Pinpoint the cell where the given text exists, returning its [x, y] midpoint coordinate. 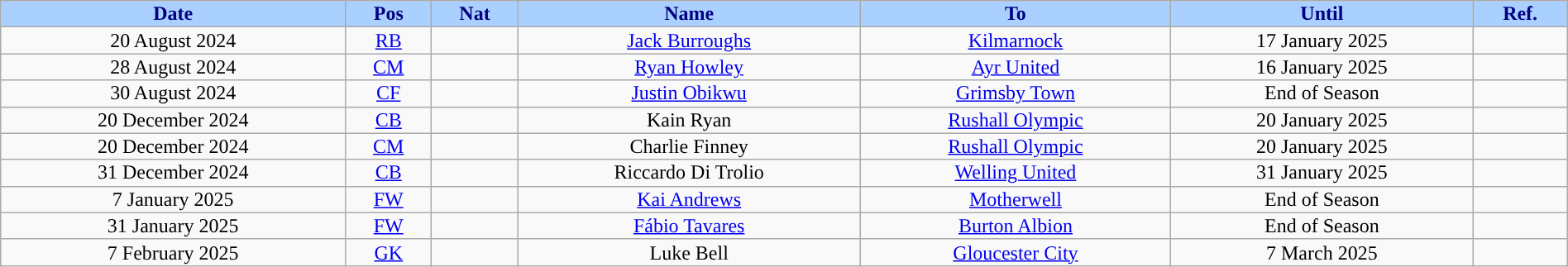
16 January 2025 [1322, 67]
Riccardo Di Trolio [689, 173]
Luke Bell [689, 252]
CF [389, 93]
31 December 2024 [174, 173]
Nat [475, 14]
To [1016, 14]
Kilmarnock [1016, 41]
Motherwell [1016, 199]
20 August 2024 [174, 41]
Fábio Tavares [689, 226]
RB [389, 41]
7 February 2025 [174, 252]
Kain Ryan [689, 120]
7 March 2025 [1322, 252]
Ryan Howley [689, 67]
Kai Andrews [689, 199]
28 August 2024 [174, 67]
30 August 2024 [174, 93]
GK [389, 252]
Gloucester City [1016, 252]
Justin Obikwu [689, 93]
Until [1322, 14]
Charlie Finney [689, 146]
Welling United [1016, 173]
Ayr United [1016, 67]
Ref. [1520, 14]
Date [174, 14]
Burton Albion [1016, 226]
Grimsby Town [1016, 93]
17 January 2025 [1322, 41]
Name [689, 14]
Jack Burroughs [689, 41]
Pos [389, 14]
7 January 2025 [174, 199]
